Scan for the cell matching the given text and deliver its [x, y] coordinate at center. 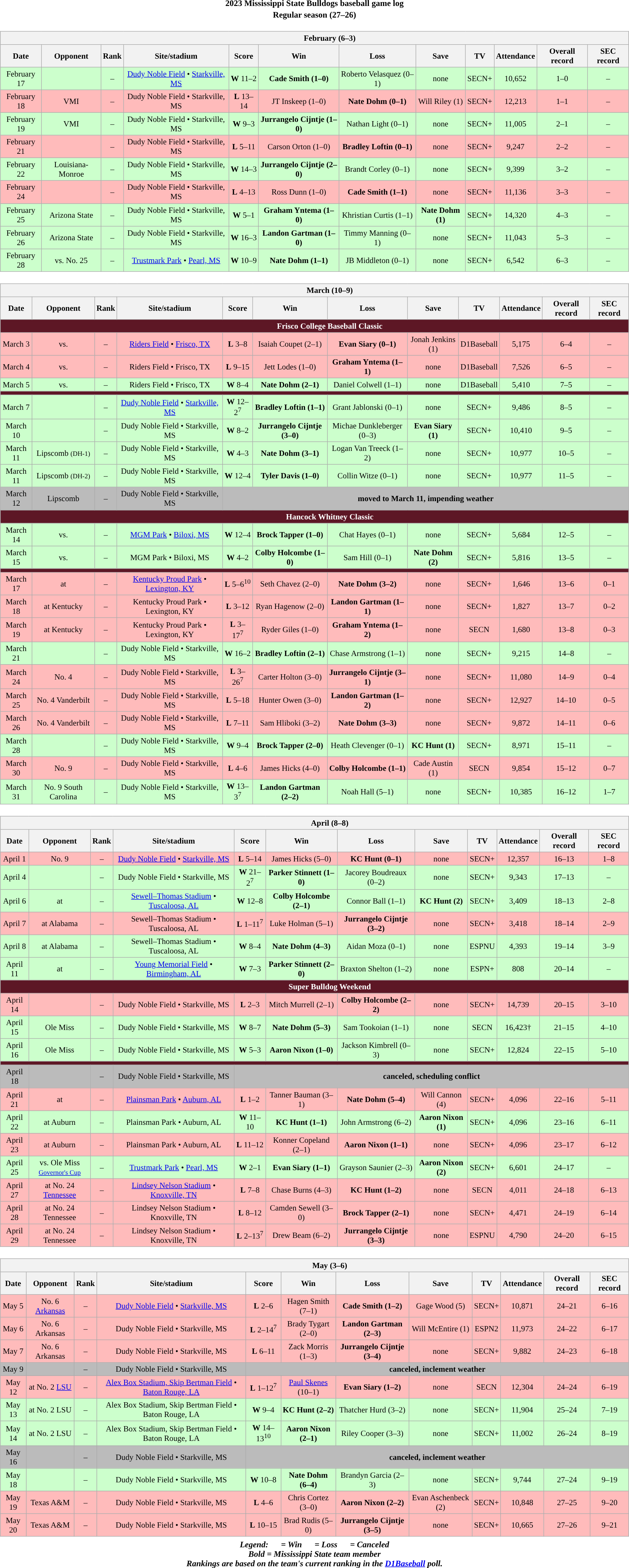
27–26 [567, 1525]
Logan Van Treeck (1–2) [367, 453]
Lipscomb [63, 499]
2–2 [562, 147]
Mitch Murrell (2–1) [302, 1005]
L 3–177 [238, 630]
27–24 [567, 1480]
2–9 [609, 924]
Brandt Corley (0–1) [377, 169]
May 13 [13, 1410]
24–19 [564, 1212]
9,486 [521, 407]
808 [518, 969]
Jurrangelo Cijntje (2–0) [299, 169]
5,410 [521, 385]
12,213 [516, 101]
4,471 [518, 1212]
9,854 [521, 768]
Tyler Davis (1–0) [290, 476]
April 7 [15, 924]
3,409 [518, 901]
Graham Yntema (1–1) [367, 367]
6–17 [610, 1329]
16–12 [566, 792]
Connor Ball (1–1) [376, 901]
Collin Witze (0–1) [367, 476]
Colby Holcombe (1–1) [367, 768]
Chase Burns (4–3) [302, 1190]
Ross Dunn (1–0) [299, 192]
March (10–9) [314, 290]
Brock Tapper (2–1) [376, 1212]
18–13 [564, 901]
L 5–11 [244, 147]
Graham Yntema (1–0) [299, 215]
February 26 [21, 237]
9–20 [610, 1502]
Aaron Nixon (2–1) [308, 1433]
16,423† [518, 1028]
Nate Dohm (0–1) [377, 101]
May (3–6) [314, 1265]
Brock Tapper (2–0) [290, 746]
Hunter Owen (3–0) [290, 700]
Jurrangelo Cijntje (3–3) [376, 1235]
0–3 [609, 630]
6–19 [610, 1387]
March 19 [16, 630]
14–10 [566, 700]
Nate Dohm (4–3) [302, 946]
22–15 [564, 1050]
14–9 [566, 676]
5–3 [562, 237]
Chase Armstrong (1–1) [367, 653]
W 21–27 [250, 877]
May 6 [13, 1329]
Sam Hliboki (3–2) [290, 723]
Evan Siary (1–2) [372, 1387]
Louisiana-Monroe [71, 169]
12,357 [518, 859]
10,848 [522, 1502]
4,393 [518, 946]
1–8 [609, 859]
Nate Dohm (2–1) [290, 385]
Daniel Colwell (1–1) [367, 385]
KC Hunt (1–1) [302, 1122]
1,827 [521, 606]
25–24 [567, 1410]
6–5 [566, 367]
12,304 [522, 1387]
5,816 [521, 557]
W 16–3 [244, 237]
Hancock Whitney Classic [314, 517]
17–13 [564, 877]
13–7 [566, 606]
13–8 [566, 630]
vs. No. 25 [71, 260]
W 4–2 [238, 557]
Nate Dohm (2) [433, 557]
Evan Siary (1) [433, 431]
24–22 [567, 1329]
Brady Tygart (2–0) [308, 1329]
Colby Holcombe (2–1) [302, 901]
L 9–15 [238, 367]
24–20 [564, 1235]
W 5–1 [244, 215]
May 16 [13, 1457]
February 24 [21, 192]
Landon Gartman (2–3) [372, 1329]
Aaron Nixon (1–1) [376, 1145]
9,882 [522, 1351]
3–2 [562, 169]
2–1 [562, 124]
W 8–2 [238, 431]
April 14 [15, 1005]
March 3 [16, 344]
20–15 [564, 1005]
KC Hunt (2) [442, 901]
April 21 [15, 1099]
Evan Aschenbeck (2) [441, 1502]
April 28 [15, 1212]
KC Hunt (1) [433, 746]
2–8 [609, 901]
Heath Clevenger (0–1) [367, 746]
Aaron Nixon (1–0) [302, 1050]
Braxton Shelton (1–2) [376, 969]
Jurrangelo Cijntje (3–5) [372, 1525]
22–16 [564, 1099]
February 17 [21, 79]
John Armstrong (6–2) [376, 1122]
Jacorey Boudreaux (0–2) [376, 877]
L 5–14 [250, 859]
24–17 [564, 1167]
5,684 [521, 534]
March 10 [16, 431]
L 2–6 [263, 1306]
3,418 [518, 924]
8–19 [610, 1433]
April 27 [15, 1190]
12,927 [521, 700]
9–5 [566, 431]
9,872 [521, 723]
March 21 [16, 653]
April (8–8) [314, 823]
Riley Cooper (3–3) [372, 1433]
Chris Cortez (3–0) [308, 1502]
4–10 [609, 1028]
Nate Dohm (5–4) [376, 1099]
Luke Holman (5–1) [302, 924]
No. 9 South Carolina [63, 792]
24–23 [567, 1351]
14–8 [566, 653]
13–6 [566, 584]
Lipscomb (DH-1) [63, 453]
Timmy Manning (0–1) [377, 237]
14–11 [566, 723]
May 14 [13, 1433]
27–25 [567, 1502]
Jonah Jenkins (1) [433, 344]
Jurrangelo Cijntje (1–0) [299, 124]
L 7–11 [238, 723]
13–5 [566, 557]
1–1 [562, 101]
April 15 [15, 1028]
Brandyn Garcia (2–3) [372, 1480]
Cade Austin (1) [433, 768]
Zack Morris (1–3) [308, 1351]
Ryan Hagenow (2–0) [290, 606]
6–12 [609, 1145]
11,136 [516, 192]
15–12 [566, 768]
W 10–8 [263, 1480]
Cade Smith (1–0) [299, 79]
Roberto Velasquez (0–1) [377, 79]
Chat Hayes (0–1) [367, 534]
February 18 [21, 101]
18–14 [564, 924]
canceled, scheduling conflict [432, 1077]
Carter Holton (3–0) [290, 676]
March 15 [16, 557]
11,002 [522, 1433]
ESPN+ [482, 969]
11,973 [522, 1329]
March 25 [16, 700]
April 6 [15, 901]
Jurrangelo Cijntje (3–0) [290, 431]
Sam Tookoian (1–1) [376, 1028]
6–16 [610, 1306]
1–7 [609, 792]
Landon Gartman (2–2) [290, 792]
L 7–8 [250, 1190]
vs. Ole Miss Governor's Cup [60, 1167]
7–19 [610, 1410]
April 4 [15, 877]
0–4 [609, 676]
Paul Skenes (10–1) [308, 1387]
7,526 [521, 367]
8,971 [521, 746]
KC Hunt (1–2) [376, 1190]
Colby Holcombe (1–0) [290, 557]
Khristian Curtis (1–1) [377, 215]
L 10–15 [263, 1525]
W 8–7 [250, 1028]
Lipscomb (DH-2) [63, 476]
February 19 [21, 124]
12–5 [566, 534]
Nate Dohm (5–3) [302, 1028]
W 7–3 [250, 969]
L 5–610 [238, 584]
Hagen Smith (7–1) [308, 1306]
W 14–3 [244, 169]
March 5 [16, 385]
3–3 [562, 192]
Aaron Nixon (2) [442, 1167]
Will Riley (1) [441, 101]
0–5 [609, 700]
February 25 [21, 215]
9,343 [518, 877]
20–14 [564, 969]
March 4 [16, 367]
15–11 [566, 746]
11,005 [516, 124]
Landon Gartman (1–2) [367, 700]
March 30 [16, 768]
April 8 [15, 946]
Parker Stinnett (2–0) [302, 969]
Bradley Loftin (2–1) [290, 653]
10–5 [566, 453]
Brad Rudis (5–0) [308, 1525]
6–11 [609, 1122]
12,824 [518, 1050]
1–0 [562, 79]
Frisco College Baseball Classic [314, 326]
Gage Wood (5) [441, 1306]
Bradley Loftin (0–1) [377, 147]
Will McEntire (1) [441, 1329]
JT Inskeep (1–0) [299, 101]
5,175 [521, 344]
Aaron Nixon (2–2) [372, 1502]
Bradley Loftin (1–1) [290, 407]
W 16–2 [238, 653]
James Hicks (5–0) [302, 859]
L 2–3 [250, 1005]
L 4–13 [244, 192]
Aaron Nixon (1) [442, 1122]
April 16 [15, 1050]
Jett Lodes (1–0) [290, 367]
Nate Dohm (3–1) [290, 453]
6–3 [562, 260]
No. 4 [63, 676]
W 12–27 [238, 407]
February 21 [21, 147]
10,410 [521, 431]
6–15 [609, 1235]
May 19 [13, 1502]
Jurrangelo Cijntje (3–2) [376, 924]
Super Bulldog Weekend [314, 987]
Nate Dohm (1) [441, 215]
1,646 [521, 584]
Thatcher Hurd (3–2) [372, 1410]
Ryder Giles (1–0) [290, 630]
Landon Gartman (1–1) [367, 606]
9,247 [516, 147]
L 13–14 [244, 101]
Cade Smith (1–2) [372, 1306]
Evan Siary (0–1) [367, 344]
L 8–12 [250, 1212]
11,904 [522, 1410]
9,744 [522, 1480]
Colby Holcombe (2–2) [376, 1005]
4–3 [562, 215]
0–1 [609, 584]
11,043 [516, 237]
L 3–8 [238, 344]
5–11 [609, 1099]
L 3–12 [238, 606]
Nate Dohm (3–3) [367, 723]
May 7 [13, 1351]
23–16 [564, 1122]
3–9 [609, 946]
April 18 [15, 1077]
9–21 [610, 1525]
March 14 [16, 534]
Nate Dohm (3–2) [367, 584]
April 1 [15, 859]
February (6–3) [314, 38]
10,652 [516, 79]
W 5–3 [250, 1050]
Noah Hall (5–1) [367, 792]
8–5 [566, 407]
L 5–18 [238, 700]
10,385 [521, 792]
February 28 [21, 260]
Seth Chavez (2–0) [290, 584]
March 7 [16, 407]
W 13–37 [238, 792]
10,871 [522, 1306]
Jurrangelo Cijntje (3–1) [367, 676]
JB Middleton (0–1) [377, 260]
Jurrangelo Cijntje (3–4) [372, 1351]
6,542 [516, 260]
11–5 [566, 476]
W 10–9 [244, 260]
4,790 [518, 1235]
1,680 [521, 630]
W 14–1310 [263, 1433]
W 12–8 [250, 901]
L 1–117 [250, 924]
Evan Siary (1–1) [302, 1167]
9,399 [516, 169]
L 11–12 [250, 1145]
April 25 [15, 1167]
Landon Gartman (1–0) [299, 237]
Carson Orton (1–0) [299, 147]
16–13 [564, 859]
Brock Tapper (1–0) [290, 534]
9,215 [521, 653]
moved to March 11, impending weather [425, 499]
24–18 [564, 1190]
6–18 [610, 1351]
W 9–3 [244, 124]
11,080 [521, 676]
Michae Dunkleberger (0–3) [367, 431]
May 20 [13, 1525]
21–15 [564, 1028]
9–19 [610, 1480]
3–10 [609, 1005]
L 1–127 [263, 1387]
May 12 [13, 1387]
Nathan Light (0–1) [377, 124]
6–13 [609, 1190]
W 11–2 [244, 79]
Graham Yntema (1–2) [367, 630]
James Hicks (4–0) [290, 768]
May 18 [13, 1480]
Will Cannon (4) [442, 1099]
L 2–147 [263, 1329]
Konner Copeland (2–1) [302, 1145]
W 2–1 [250, 1167]
KC Hunt (2–2) [308, 1410]
Drew Beam (6–2) [302, 1235]
Isaiah Coupet (2–1) [290, 344]
Grayson Saunier (2–3) [376, 1167]
26–24 [567, 1433]
L 1–2 [250, 1099]
March 28 [16, 746]
March 12 [16, 499]
April 11 [15, 969]
0–2 [609, 606]
W 11–10 [250, 1122]
March 17 [16, 584]
KC Hunt (0–1) [376, 859]
Aidan Moza (0–1) [376, 946]
Cade Smith (1–1) [377, 192]
6–4 [566, 344]
May 5 [13, 1306]
April 29 [15, 1235]
0–7 [609, 768]
Parker Stinnett (1–0) [302, 877]
7–5 [566, 385]
Camden Sewell (3–0) [302, 1212]
March 26 [16, 723]
10,665 [522, 1525]
24–24 [567, 1387]
0–6 [609, 723]
24–21 [567, 1306]
14,320 [516, 215]
6,601 [518, 1167]
April 23 [15, 1145]
Nate Dohm (1–1) [299, 260]
ESPN2 [486, 1329]
6–14 [609, 1212]
March 24 [16, 676]
23–17 [564, 1145]
Tanner Bauman (3–1) [302, 1099]
Young Memorial Field • Birmingham, AL [174, 969]
February 22 [21, 169]
5–10 [609, 1050]
April 22 [15, 1122]
L 6–11 [263, 1351]
Sam Hill (0–1) [367, 557]
19–14 [564, 946]
March 31 [16, 792]
Grant Jablonski (0–1) [367, 407]
May 9 [13, 1369]
W 4–3 [238, 453]
4,011 [518, 1190]
Nate Dohm (6–4) [308, 1480]
March 18 [16, 606]
L 2–137 [250, 1235]
Jackson Kimbrell (0–3) [376, 1050]
L 3–267 [238, 676]
14,739 [518, 1005]
